Extract the (x, y) coordinate from the center of the cell holding the provided text.  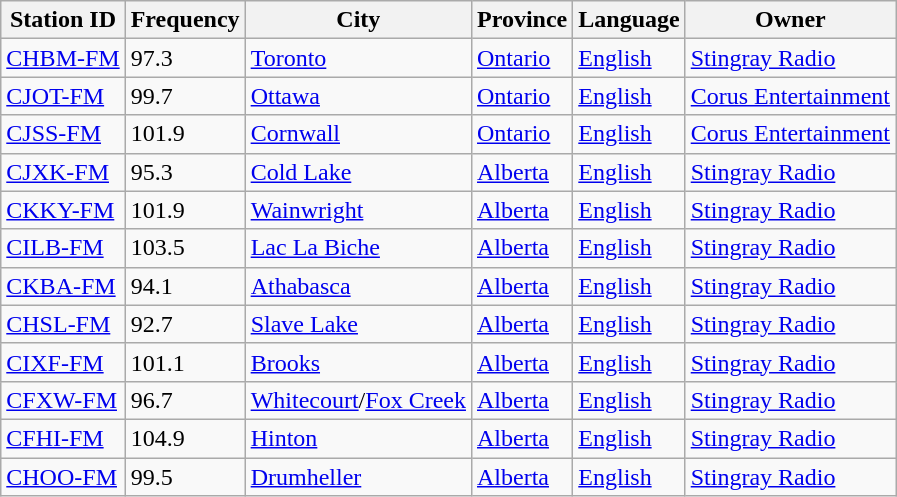
CKKY-FM (63, 210)
99.7 (185, 96)
CKBA-FM (63, 286)
CJOT-FM (63, 96)
99.5 (185, 477)
CJSS-FM (63, 134)
95.3 (185, 172)
CFHI-FM (63, 438)
CHBM-FM (63, 58)
103.5 (185, 248)
Drumheller (358, 477)
Province (522, 20)
Cornwall (358, 134)
CILB-FM (63, 248)
CJXK-FM (63, 172)
96.7 (185, 400)
City (358, 20)
Hinton (358, 438)
Whitecourt/Fox Creek (358, 400)
CHSL-FM (63, 324)
CIXF-FM (63, 362)
Wainwright (358, 210)
104.9 (185, 438)
Frequency (185, 20)
92.7 (185, 324)
Lac La Biche (358, 248)
Slave Lake (358, 324)
Ottawa (358, 96)
Station ID (63, 20)
Owner (790, 20)
101.1 (185, 362)
97.3 (185, 58)
Athabasca (358, 286)
Language (629, 20)
Toronto (358, 58)
CHOO-FM (63, 477)
Cold Lake (358, 172)
CFXW-FM (63, 400)
Brooks (358, 362)
94.1 (185, 286)
